Find where the given text appears and provide that cell's center as [x, y] coordinate. 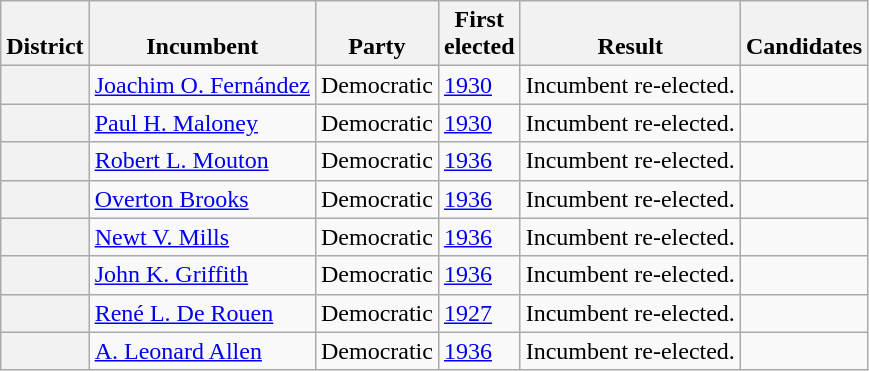
Paul H. Maloney [202, 123]
René L. De Rouen [202, 313]
Joachim O. Fernández [202, 85]
Candidates [804, 34]
Result [630, 34]
Robert L. Mouton [202, 161]
A. Leonard Allen [202, 351]
Incumbent [202, 34]
John K. Griffith [202, 275]
Overton Brooks [202, 199]
1927 [479, 313]
District [45, 34]
Firstelected [479, 34]
Newt V. Mills [202, 237]
Party [376, 34]
